Locate the cell with the specified text and output its (x, y) center coordinate. 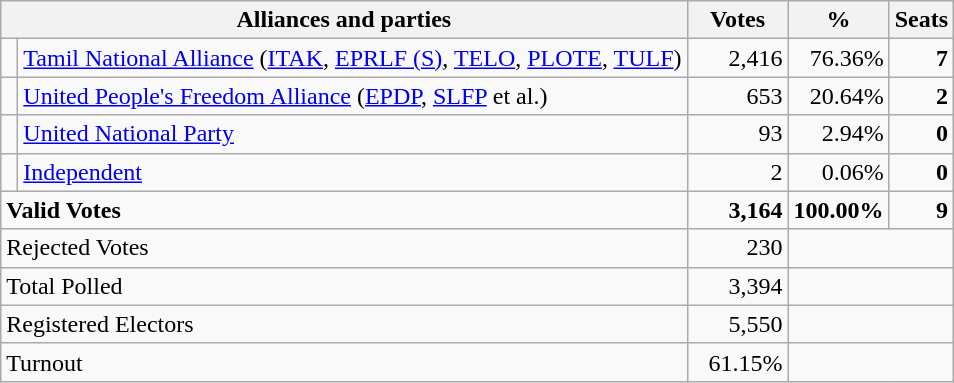
3,164 (738, 210)
Valid Votes (344, 210)
653 (738, 96)
Alliances and parties (344, 20)
Tamil National Alliance (ITAK, EPRLF (S), TELO, PLOTE, TULF) (352, 58)
0.06% (838, 172)
Rejected Votes (344, 248)
5,550 (738, 324)
3,394 (738, 286)
Votes (738, 20)
20.64% (838, 96)
% (838, 20)
76.36% (838, 58)
100.00% (838, 210)
United People's Freedom Alliance (EPDP, SLFP et al.) (352, 96)
7 (921, 58)
230 (738, 248)
Total Polled (344, 286)
2.94% (838, 134)
93 (738, 134)
2,416 (738, 58)
United National Party (352, 134)
Independent (352, 172)
Turnout (344, 362)
61.15% (738, 362)
Seats (921, 20)
9 (921, 210)
Registered Electors (344, 324)
